Return (x, y) of the center of cell containing provided text 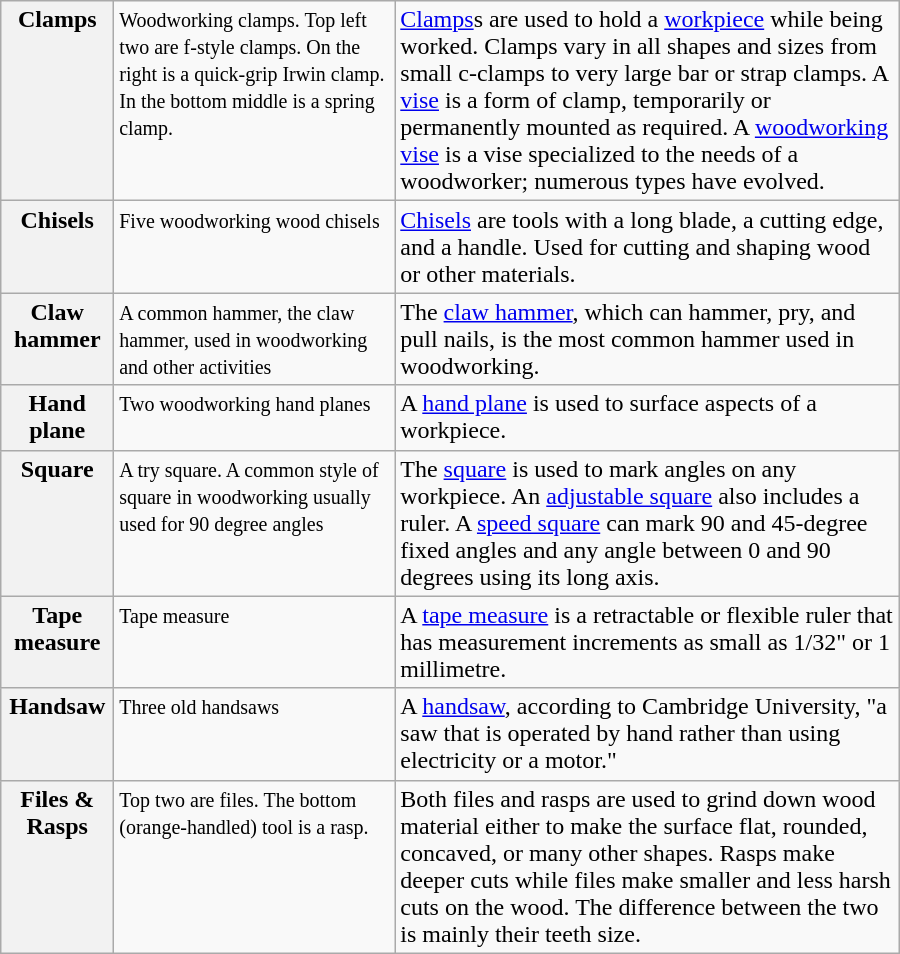
Clamps (58, 101)
Handsaw (58, 734)
Hand plane (58, 418)
Square (58, 523)
Chisels (58, 247)
A tape measure is a retractable or flexible ruler that has measurement increments as small as 1/32" or 1 millimetre. (647, 642)
Top two are files. The bottom (orange-handled) tool is a rasp. (254, 866)
Three old handsaws (254, 734)
A try square. A common style of square in woodworking usually used for 90 degree angles (254, 523)
A handsaw, according to Cambridge University, "a saw that is operated by hand rather than using electricity or a motor." (647, 734)
Files & Rasps (58, 866)
Five woodworking wood chisels (254, 247)
Claw hammer (58, 339)
The claw hammer, which can hammer, pry, and pull nails, is the most common hammer used in woodworking. (647, 339)
Chisels are tools with a long blade, a cutting edge, and a handle. Used for cutting and shaping wood or other materials. (647, 247)
A common hammer, the claw hammer, used in woodworking and other activities (254, 339)
Two woodworking hand planes (254, 418)
Woodworking clamps. Top left two are f-style clamps. On the right is a quick-grip Irwin clamp. In the bottom middle is a spring clamp. (254, 101)
A hand plane is used to surface aspects of a workpiece. (647, 418)
